Extract the [X, Y] coordinate from the center of the cell holding the provided text.  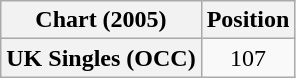
Position [248, 20]
107 [248, 58]
UK Singles (OCC) [101, 58]
Chart (2005) [101, 20]
